Search for the cell housing the specified text and yield its [X, Y] center coordinate. 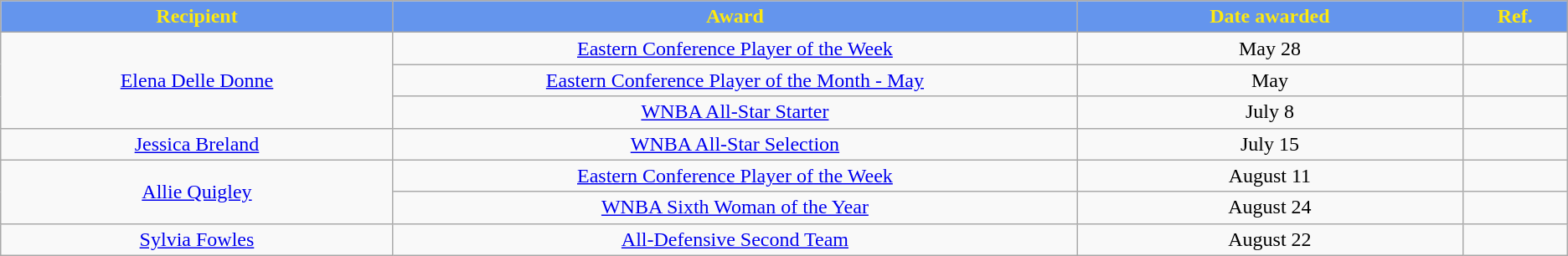
Eastern Conference Player of the Month - May [735, 80]
May 28 [1270, 49]
WNBA All-Star Starter [735, 112]
July 15 [1270, 144]
July 8 [1270, 112]
Elena Delle Donne [197, 80]
Jessica Breland [197, 144]
Allie Quigley [197, 192]
Award [735, 17]
Ref. [1514, 17]
August 11 [1270, 176]
All-Defensive Second Team [735, 239]
August 24 [1270, 207]
Date awarded [1270, 17]
May [1270, 80]
WNBA All-Star Selection [735, 144]
August 22 [1270, 239]
Recipient [197, 17]
WNBA Sixth Woman of the Year [735, 207]
Sylvia Fowles [197, 239]
